Provide the (x, y) coordinate of the cell's center where the given text is located.  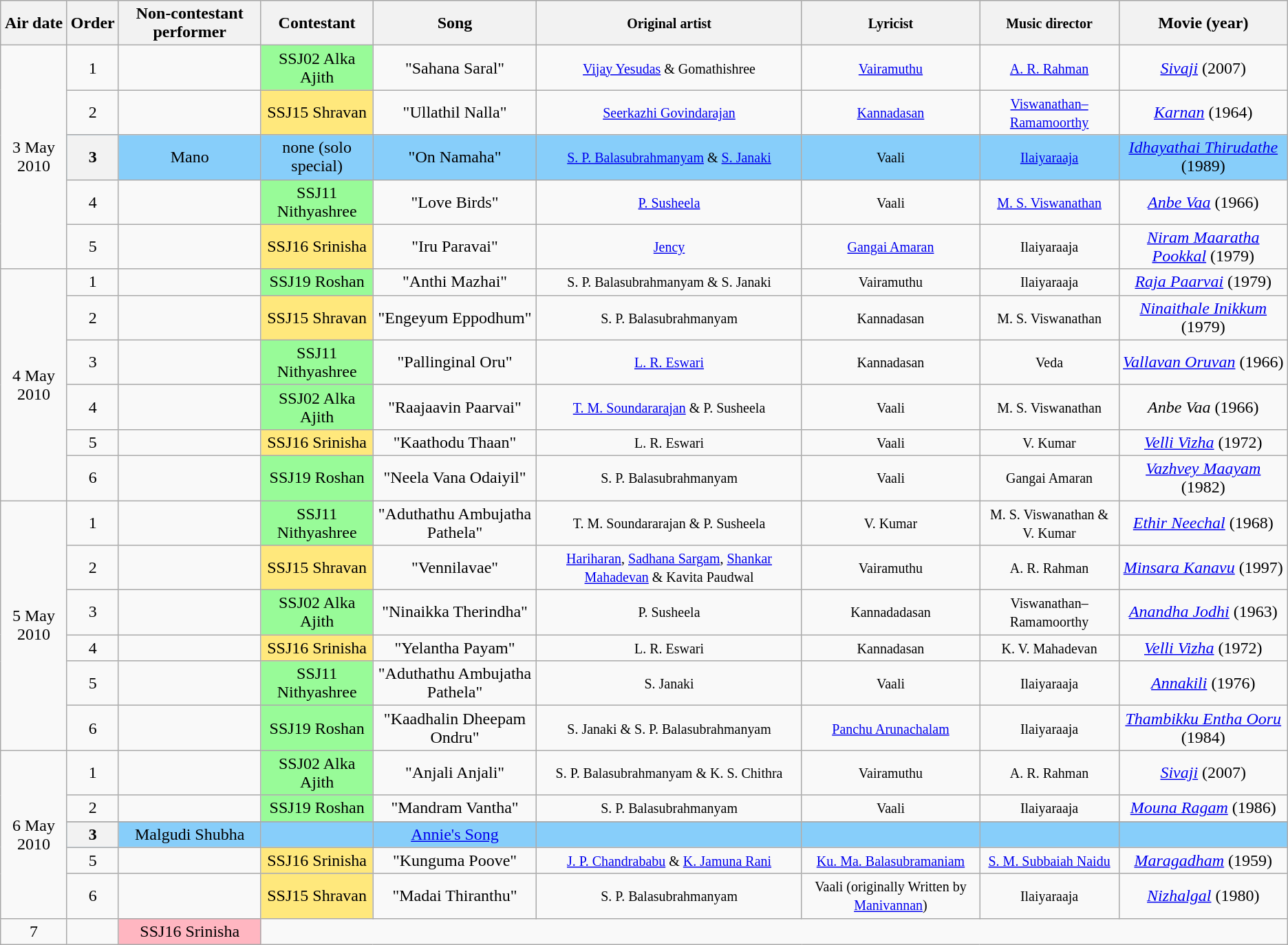
Nizhalgal (1980) (1203, 895)
Contestant (316, 23)
3 May 2010 (34, 157)
Vaali (originally Written by Manivannan) (890, 895)
Veda (1049, 362)
Thambikku Entha Ooru (1984) (1203, 728)
Jency (669, 246)
"Yelantha Payam" (455, 648)
Vallavan Oruvan (1966) (1203, 362)
"Anthi Mazhai" (455, 282)
Anandha Jodhi (1963) (1203, 612)
Lyricist (890, 23)
Ku. Ma. Balasubramaniam (890, 860)
6 May 2010 (34, 834)
S. Janaki (669, 684)
"Kunguma Poove" (455, 860)
Maragadham (1959) (1203, 860)
Minsara Kanavu (1997) (1203, 568)
"Kaathodu Thaan" (455, 442)
"Love Birds" (455, 202)
Song (455, 23)
Panchu Arunachalam (890, 728)
Kannadadasan (890, 612)
S. Janaki & S. P. Balasubrahmanyam (669, 728)
"Ninaikka Therindha" (455, 612)
S. M. Subbaiah Naidu (1049, 860)
Ninaithale Inikkum (1979) (1203, 318)
5 May 2010 (34, 626)
"Neela Vana Odaiyil" (455, 477)
Karnan (1964) (1203, 113)
Idhayathai Thirudathe (1989) (1203, 157)
7 (34, 931)
Hariharan, Sadhana Sargam, Shankar Mahadevan & Kavita Paudwal (669, 568)
Music director (1049, 23)
none (solo special) (316, 157)
"Engeyum Eppodhum" (455, 318)
"Kaadhalin Dheepam Ondru" (455, 728)
Annie's Song (455, 834)
"Sahana Saral" (455, 67)
Ethir Neechal (1968) (1203, 523)
Raja Paarvai (1979) (1203, 282)
Seerkazhi Govindarajan (669, 113)
Vazhvey Maayam (1982) (1203, 477)
"Iru Paravai" (455, 246)
K. V. Mahadevan (1049, 648)
Malgudi Shubha (190, 834)
Vijay Yesudas & Gomathishree (669, 67)
"Raajaavin Paarvai" (455, 407)
4 May 2010 (34, 384)
S. P. Balasubrahmanyam & K. S. Chithra (669, 773)
Movie (year) (1203, 23)
"Vennilavae" (455, 568)
"On Namaha" (455, 157)
"Anjali Anjali" (455, 773)
J. P. Chandrababu & K. Jamuna Rani (669, 860)
Order (92, 23)
"Pallinginal Oru" (455, 362)
Air date (34, 23)
Non-contestant performer (190, 23)
M. S. Viswanathan & V. Kumar (1049, 523)
"Madai Thiranthu" (455, 895)
"Ullathil Nalla" (455, 113)
Mouna Ragam (1986) (1203, 808)
Niram Maaratha Pookkal (1979) (1203, 246)
Mano (190, 157)
Annakili (1976) (1203, 684)
Original artist (669, 23)
"Mandram Vantha" (455, 808)
